Return the [X, Y] coordinate for the center point of the cell that contains the specified text.  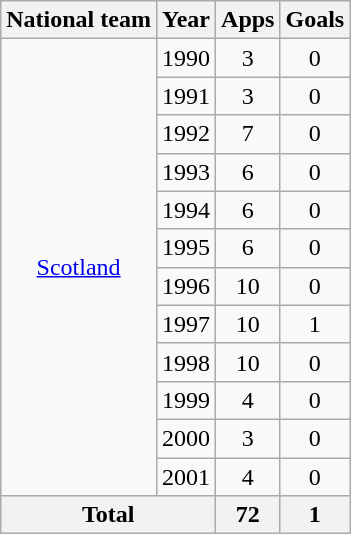
1991 [186, 96]
1994 [186, 210]
1998 [186, 362]
1997 [186, 324]
Total [108, 515]
1999 [186, 400]
1990 [186, 58]
Goals [315, 20]
Scotland [79, 268]
1993 [186, 172]
7 [248, 134]
Year [186, 20]
1992 [186, 134]
72 [248, 515]
Apps [248, 20]
National team [79, 20]
1995 [186, 248]
2001 [186, 477]
1996 [186, 286]
2000 [186, 438]
